Output the (x, y) coordinate of the center of the cell containing the given text.  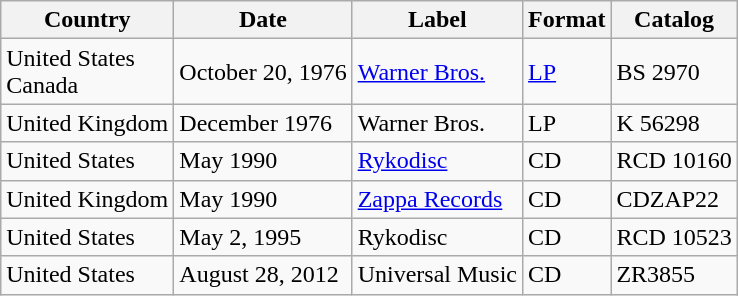
Country (88, 20)
May 2, 1995 (263, 237)
K 56298 (674, 123)
August 28, 2012 (263, 275)
RCD 10160 (674, 161)
Universal Music (437, 275)
Zappa Records (437, 199)
Catalog (674, 20)
Date (263, 20)
RCD 10523 (674, 237)
Format (567, 20)
BS 2970 (674, 72)
Label (437, 20)
December 1976 (263, 123)
October 20, 1976 (263, 72)
CDZAP22 (674, 199)
United StatesCanada (88, 72)
ZR3855 (674, 275)
